Extract the (X, Y) coordinate from the center of the cell holding the provided text.  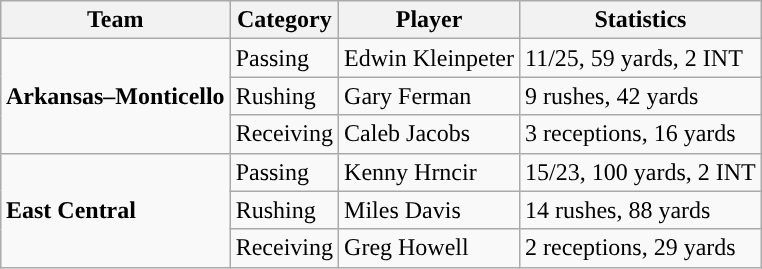
3 receptions, 16 yards (641, 134)
Arkansas–Monticello (115, 96)
Caleb Jacobs (430, 134)
East Central (115, 210)
Greg Howell (430, 248)
15/23, 100 yards, 2 INT (641, 172)
Miles Davis (430, 210)
Team (115, 20)
Kenny Hrncir (430, 172)
Statistics (641, 20)
Player (430, 20)
11/25, 59 yards, 2 INT (641, 58)
9 rushes, 42 yards (641, 96)
Edwin Kleinpeter (430, 58)
2 receptions, 29 yards (641, 248)
14 rushes, 88 yards (641, 210)
Gary Ferman (430, 96)
Category (284, 20)
